Return (x, y) of the center of cell containing provided text 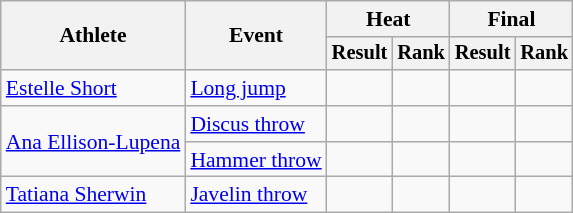
Tatiana Sherwin (94, 195)
Athlete (94, 36)
Javelin throw (256, 195)
Discus throw (256, 124)
Ana Ellison-Lupena (94, 142)
Final (512, 19)
Long jump (256, 88)
Hammer throw (256, 160)
Estelle Short (94, 88)
Event (256, 36)
Heat (388, 19)
